Search for the cell housing the specified text and yield its [X, Y] center coordinate. 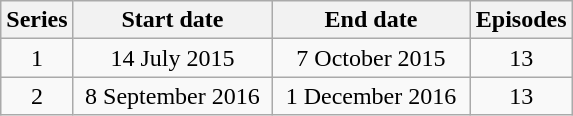
14 July 2015 [172, 58]
End date [372, 20]
8 September 2016 [172, 96]
1 December 2016 [372, 96]
Series [37, 20]
2 [37, 96]
7 October 2015 [372, 58]
Start date [172, 20]
Episodes [521, 20]
1 [37, 58]
